Pinpoint the cell where the given text exists, returning its [X, Y] midpoint coordinate. 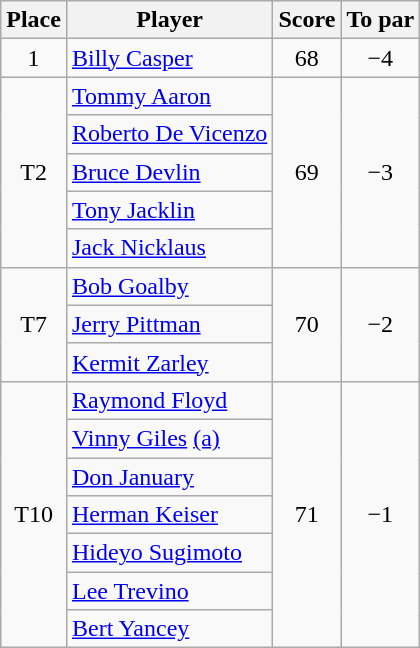
−3 [380, 172]
Place [34, 20]
71 [307, 514]
Player [169, 20]
Score [307, 20]
−4 [380, 58]
Billy Casper [169, 58]
Herman Keiser [169, 515]
−1 [380, 514]
T10 [34, 514]
Kermit Zarley [169, 362]
T7 [34, 324]
1 [34, 58]
To par [380, 20]
Vinny Giles (a) [169, 438]
Bert Yancey [169, 629]
70 [307, 324]
T2 [34, 172]
Tommy Aaron [169, 96]
Jerry Pittman [169, 324]
Bob Goalby [169, 286]
68 [307, 58]
Don January [169, 477]
Bruce Devlin [169, 172]
Lee Trevino [169, 591]
−2 [380, 324]
Hideyo Sugimoto [169, 553]
69 [307, 172]
Tony Jacklin [169, 210]
Jack Nicklaus [169, 248]
Roberto De Vicenzo [169, 134]
Raymond Floyd [169, 400]
